Return the [X, Y] coordinate for the center point of the cell that contains the specified text.  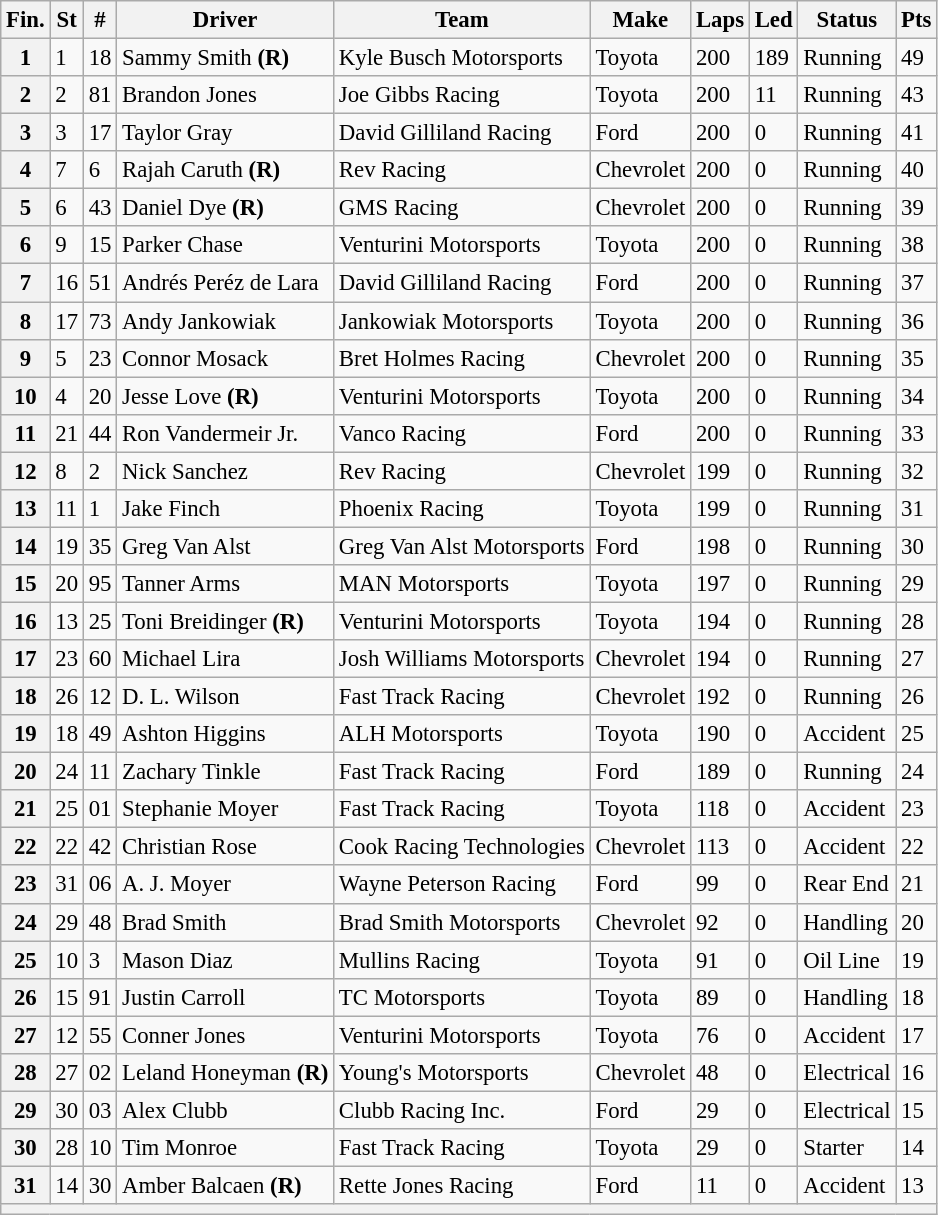
81 [100, 95]
Josh Williams Motorsports [462, 659]
Joe Gibbs Racing [462, 95]
Cook Racing Technologies [462, 847]
34 [916, 396]
St [66, 20]
Amber Balcaen (R) [226, 1185]
40 [916, 170]
Fin. [26, 20]
Greg Van Alst [226, 546]
Kyle Busch Motorsports [462, 58]
Led [774, 20]
Greg Van Alst Motorsports [462, 546]
37 [916, 283]
Jankowiak Motorsports [462, 321]
Tim Monroe [226, 1148]
Driver [226, 20]
Young's Motorsports [462, 1073]
Brad Smith Motorsports [462, 922]
Starter [847, 1148]
Wayne Peterson Racing [462, 885]
99 [720, 885]
36 [916, 321]
Laps [720, 20]
42 [100, 847]
Ashton Higgins [226, 734]
197 [720, 584]
Make [640, 20]
95 [100, 584]
118 [720, 809]
89 [720, 997]
Stephanie Moyer [226, 809]
Clubb Racing Inc. [462, 1110]
Jesse Love (R) [226, 396]
55 [100, 1035]
Jake Finch [226, 509]
Phoenix Racing [462, 509]
A. J. Moyer [226, 885]
Team [462, 20]
92 [720, 922]
03 [100, 1110]
60 [100, 659]
Rajah Caruth (R) [226, 170]
44 [100, 433]
Brad Smith [226, 922]
Bret Holmes Racing [462, 358]
Mullins Racing [462, 960]
Sammy Smith (R) [226, 58]
Conner Jones [226, 1035]
32 [916, 471]
Connor Mosack [226, 358]
# [100, 20]
Parker Chase [226, 245]
Tanner Arms [226, 584]
Christian Rose [226, 847]
Ron Vandermeir Jr. [226, 433]
Taylor Gray [226, 133]
Pts [916, 20]
Brandon Jones [226, 95]
190 [720, 734]
Daniel Dye (R) [226, 208]
113 [720, 847]
MAN Motorsports [462, 584]
D. L. Wilson [226, 697]
Rear End [847, 885]
33 [916, 433]
Michael Lira [226, 659]
192 [720, 697]
198 [720, 546]
73 [100, 321]
Mason Diaz [226, 960]
Toni Breidinger (R) [226, 621]
38 [916, 245]
76 [720, 1035]
06 [100, 885]
Rette Jones Racing [462, 1185]
GMS Racing [462, 208]
39 [916, 208]
Oil Line [847, 960]
Andrés Peréz de Lara [226, 283]
ALH Motorsports [462, 734]
Nick Sanchez [226, 471]
Vanco Racing [462, 433]
Alex Clubb [226, 1110]
Justin Carroll [226, 997]
02 [100, 1073]
41 [916, 133]
Zachary Tinkle [226, 772]
51 [100, 283]
Andy Jankowiak [226, 321]
Leland Honeyman (R) [226, 1073]
01 [100, 809]
TC Motorsports [462, 997]
Status [847, 20]
